Determine the (X, Y) coordinate at the center of the cell enclosing the given text.  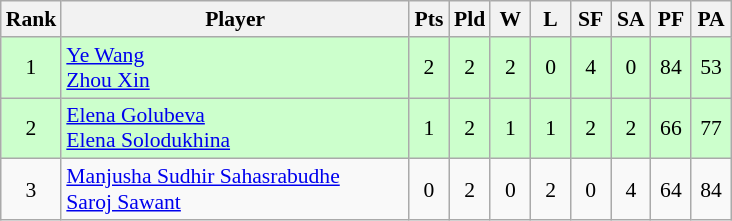
W (510, 19)
PF (671, 19)
Player (235, 19)
Pts (429, 19)
PA (711, 19)
53 (711, 68)
3 (32, 190)
66 (671, 128)
Manjusha Sudhir Sahasrabudhe Saroj Sawant (235, 190)
77 (711, 128)
Ye Wang Zhou Xin (235, 68)
SF (591, 19)
64 (671, 190)
Rank (32, 19)
SA (631, 19)
Elena Golubeva Elena Solodukhina (235, 128)
L (550, 19)
Pld (470, 19)
